Capture the cell that displays the provided text and extract its (X, Y) central coordinate. 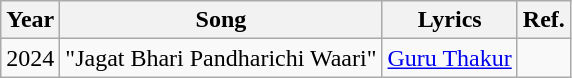
Song (221, 20)
2024 (30, 58)
Year (30, 20)
Lyrics (450, 20)
"Jagat Bhari Pandharichi Waari" (221, 58)
Guru Thakur (450, 58)
Ref. (544, 20)
